Return the (x, y) coordinate for the center point of the cell that contains the specified text.  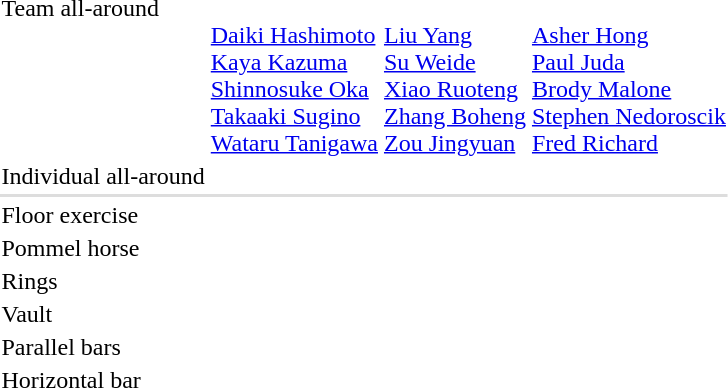
Vault (103, 314)
Individual all-around (103, 176)
Pommel horse (103, 248)
Floor exercise (103, 215)
Parallel bars (103, 347)
Rings (103, 281)
